Provide the (X, Y) coordinate of the cell's center where the given text is located.  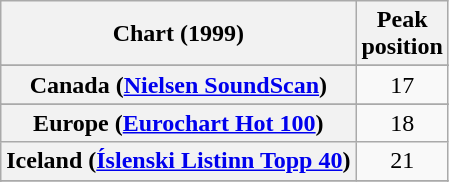
17 (402, 85)
Iceland (Íslenski Listinn Topp 40) (178, 161)
Chart (1999) (178, 34)
18 (402, 123)
Canada (Nielsen SoundScan) (178, 85)
Peakposition (402, 34)
21 (402, 161)
Europe (Eurochart Hot 100) (178, 123)
